Locate the cell with the specified text and output its [X, Y] center coordinate. 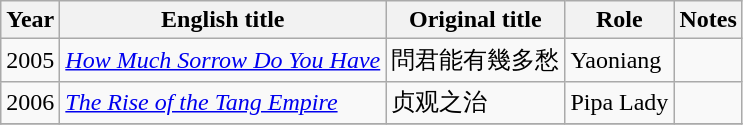
問君能有幾多愁 [476, 60]
Year [30, 20]
The Rise of the Tang Empire [223, 102]
English title [223, 20]
Yaoniang [620, 60]
2006 [30, 102]
How Much Sorrow Do You Have [223, 60]
2005 [30, 60]
Notes [708, 20]
贞观之治 [476, 102]
Original title [476, 20]
Role [620, 20]
Pipa Lady [620, 102]
